Return [x, y] of the center of cell containing provided text 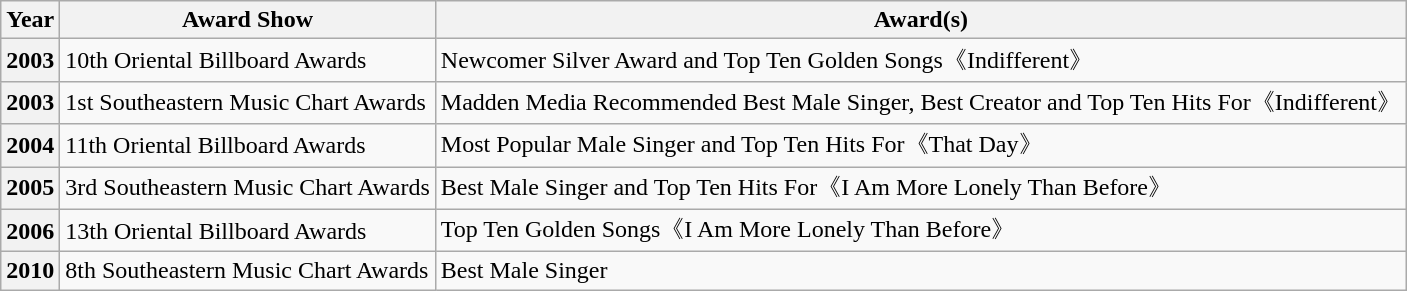
2006 [30, 230]
2010 [30, 271]
11th Oriental Billboard Awards [248, 146]
Newcomer Silver Award and Top Ten Golden Songs《Indifferent》 [920, 60]
Award Show [248, 20]
Top Ten Golden Songs《I Am More Lonely Than Before》 [920, 230]
Madden Media Recommended Best Male Singer, Best Creator and Top Ten Hits For《Indifferent》 [920, 102]
2004 [30, 146]
3rd Southeastern Music Chart Awards [248, 188]
Year [30, 20]
1st Southeastern Music Chart Awards [248, 102]
8th Southeastern Music Chart Awards [248, 271]
Award(s) [920, 20]
Most Popular Male Singer and Top Ten Hits For《That Day》 [920, 146]
Best Male Singer and Top Ten Hits For《I Am More Lonely Than Before》 [920, 188]
13th Oriental Billboard Awards [248, 230]
2005 [30, 188]
Best Male Singer [920, 271]
10th Oriental Billboard Awards [248, 60]
